Locate the cell with the specified text and output its [x, y] center coordinate. 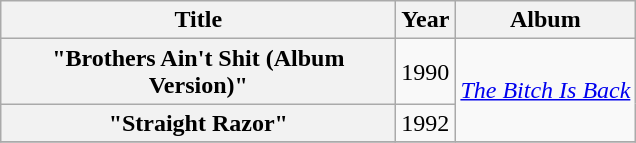
1990 [426, 72]
The Bitch Is Back [546, 90]
"Straight Razor" [198, 123]
Year [426, 20]
Album [546, 20]
"Brothers Ain't Shit (Album Version)" [198, 72]
1992 [426, 123]
Title [198, 20]
